Capture the cell that displays the provided text and extract its (x, y) central coordinate. 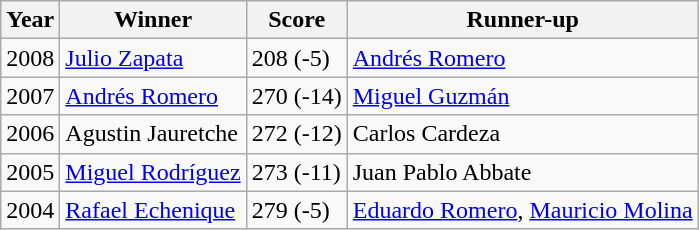
2006 (30, 134)
2007 (30, 96)
270 (-14) (296, 96)
Miguel Rodríguez (153, 172)
279 (-5) (296, 210)
2008 (30, 58)
Julio Zapata (153, 58)
Score (296, 20)
272 (-12) (296, 134)
Juan Pablo Abbate (522, 172)
Eduardo Romero, Mauricio Molina (522, 210)
Year (30, 20)
Runner-up (522, 20)
Miguel Guzmán (522, 96)
Winner (153, 20)
273 (-11) (296, 172)
Rafael Echenique (153, 210)
2005 (30, 172)
Carlos Cardeza (522, 134)
Agustin Jauretche (153, 134)
208 (-5) (296, 58)
2004 (30, 210)
